Determine the [X, Y] coordinate at the center of the cell enclosing the given text.  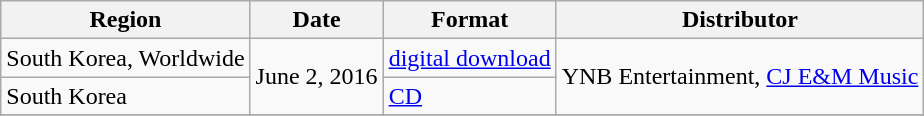
Date [316, 20]
Format [470, 20]
South Korea [126, 96]
Region [126, 20]
South Korea, Worldwide [126, 58]
Distributor [740, 20]
June 2, 2016 [316, 77]
YNB Entertainment, CJ E&M Music [740, 77]
CD [470, 96]
digital download [470, 58]
